Locate the cell with the specified text and output its (X, Y) center coordinate. 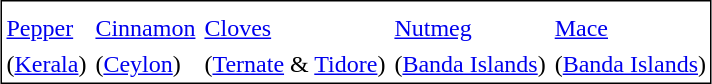
Pepper (46, 28)
Cinnamon (146, 28)
Cloves (295, 28)
Nutmeg (470, 28)
(Ternate & Tidore) (295, 64)
(Kerala) (46, 64)
Mace (630, 28)
(Ceylon) (146, 64)
